Determine the (X, Y) coordinate at the center of the cell enclosing the given text.  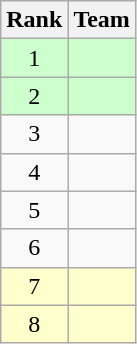
Rank (34, 20)
7 (34, 286)
6 (34, 248)
1 (34, 58)
8 (34, 324)
4 (34, 172)
2 (34, 96)
Team (102, 20)
3 (34, 134)
5 (34, 210)
